Determine the (x, y) coordinate at the center of the cell enclosing the given text.  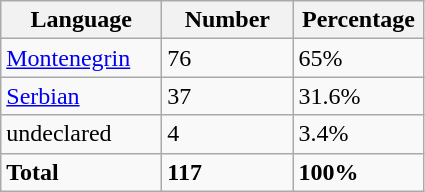
3.4% (358, 134)
undeclared (82, 134)
100% (358, 172)
76 (228, 58)
Number (228, 20)
Serbian (82, 96)
Language (82, 20)
117 (228, 172)
Percentage (358, 20)
37 (228, 96)
Montenegrin (82, 58)
Total (82, 172)
31.6% (358, 96)
4 (228, 134)
65% (358, 58)
